From the cell containing the given text, extract its center point as (x, y) coordinate. 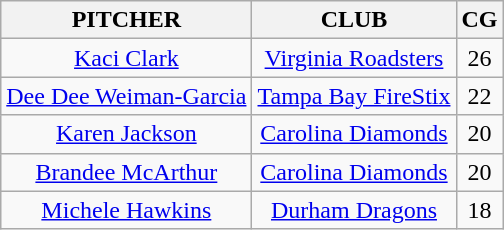
CG (480, 20)
22 (480, 96)
Brandee McArthur (126, 172)
18 (480, 210)
Michele Hawkins (126, 210)
Dee Dee Weiman-Garcia (126, 96)
Durham Dragons (354, 210)
26 (480, 58)
Virginia Roadsters (354, 58)
Tampa Bay FireStix (354, 96)
Karen Jackson (126, 134)
CLUB (354, 20)
Kaci Clark (126, 58)
PITCHER (126, 20)
